Determine the [x, y] coordinate at the center of the cell enclosing the given text.  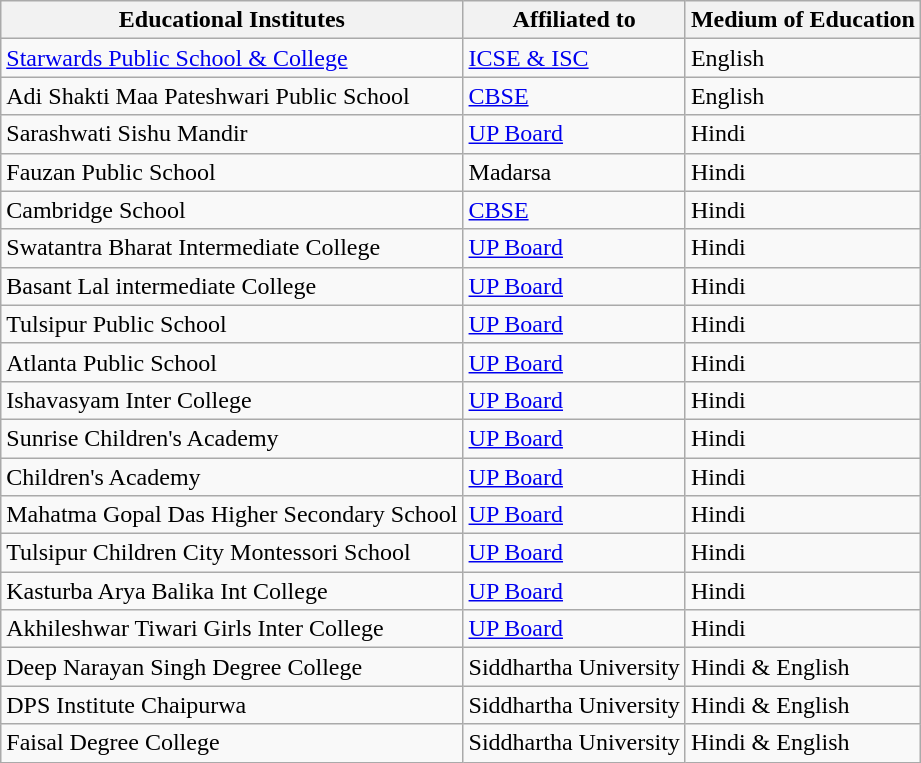
Ishavasyam Inter College [232, 400]
Cambridge School [232, 210]
Tulsipur Children City Montessori School [232, 553]
Faisal Degree College [232, 743]
Madarsa [574, 172]
Starwards Public School & College [232, 58]
Medium of Education [802, 20]
Atlanta Public School [232, 362]
Tulsipur Public School [232, 324]
Swatantra Bharat Intermediate College [232, 248]
Kasturba Arya Balika Int College [232, 591]
Children's Academy [232, 477]
Akhileshwar Tiwari Girls Inter College [232, 629]
Sarashwati Sishu Mandir [232, 134]
ICSE & ISC [574, 58]
DPS Institute Chaipurwa [232, 705]
Sunrise Children's Academy [232, 438]
Basant Lal intermediate College [232, 286]
Fauzan Public School [232, 172]
Educational Institutes [232, 20]
Affiliated to [574, 20]
Adi Shakti Maa Pateshwari Public School [232, 96]
Deep Narayan Singh Degree College [232, 667]
Mahatma Gopal Das Higher Secondary School [232, 515]
